Provide the (x, y) coordinate of the cell's center where the given text is located.  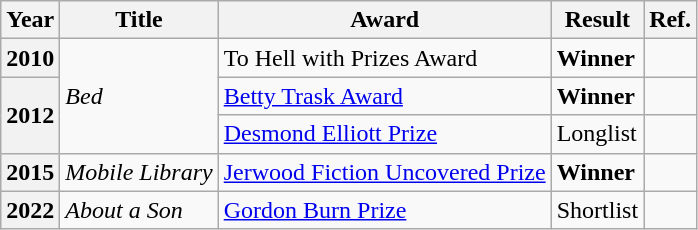
2015 (30, 172)
Betty Trask Award (384, 96)
Award (384, 20)
2022 (30, 210)
Title (139, 20)
Bed (139, 96)
Ref. (670, 20)
Shortlist (597, 210)
Year (30, 20)
To Hell with Prizes Award (384, 58)
Result (597, 20)
Mobile Library (139, 172)
Gordon Burn Prize (384, 210)
2012 (30, 115)
Jerwood Fiction Uncovered Prize (384, 172)
Desmond Elliott Prize (384, 134)
2010 (30, 58)
About a Son (139, 210)
Longlist (597, 134)
